Return the [X, Y] coordinate for the center point of the cell that contains the specified text.  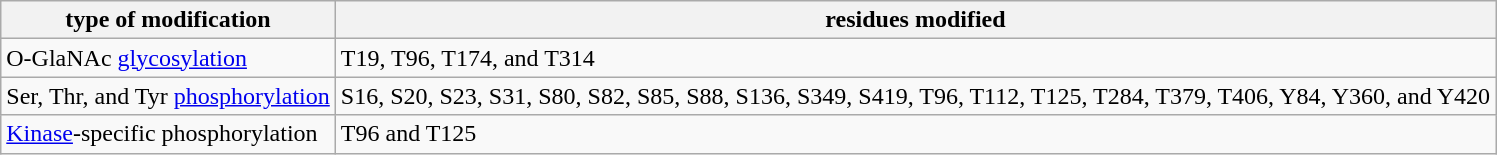
T96 and T125 [915, 134]
T19, T96, T174, and T314 [915, 58]
residues modified [915, 20]
Ser, Thr, and Tyr phosphorylation [168, 96]
Kinase-specific phosphorylation [168, 134]
type of modification [168, 20]
O-GlaNAc glycosylation [168, 58]
S16, S20, S23, S31, S80, S82, S85, S88, S136, S349, S419, T96, T112, T125, T284, T379, T406, Y84, Y360, and Y420 [915, 96]
